For the text-containing cell, return its midpoint in [X, Y] coordinate format. 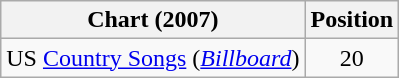
Chart (2007) [153, 20]
20 [352, 58]
US Country Songs (Billboard) [153, 58]
Position [352, 20]
